Return the [x, y] coordinate for the center point of the cell that contains the specified text.  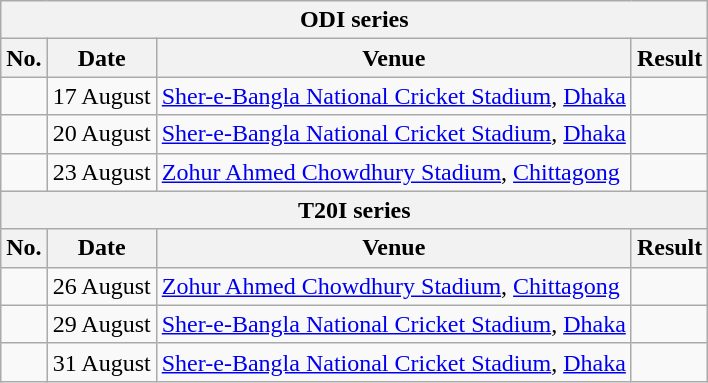
26 August [102, 286]
ODI series [354, 20]
17 August [102, 96]
29 August [102, 324]
T20I series [354, 210]
31 August [102, 362]
20 August [102, 134]
23 August [102, 172]
